Capture the cell that displays the provided text and extract its [x, y] central coordinate. 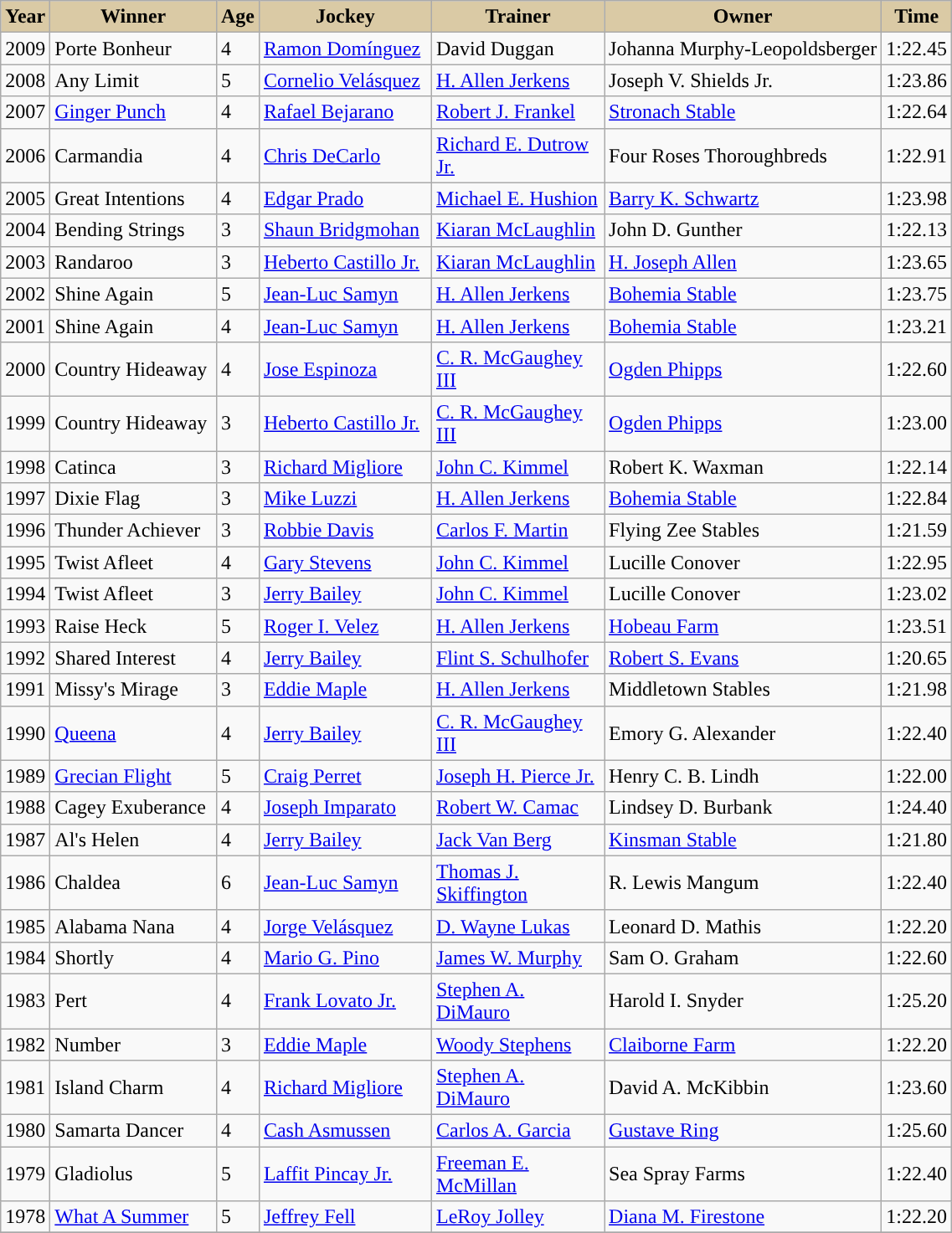
Robert J. Frankel [517, 112]
1:23.02 [917, 594]
2008 [25, 80]
Woody Stephens [517, 1044]
1:21.98 [917, 690]
1991 [25, 690]
Time [917, 17]
Jorge Velásquez [345, 926]
Porte Bonheur [134, 49]
Ramon Domínguez [345, 49]
Missy's Mirage [134, 690]
1995 [25, 563]
1:22.13 [917, 230]
Jack Van Berg [517, 840]
Robert S. Evans [744, 658]
Joseph Imparato [345, 808]
David A. McKibbin [744, 1088]
Emory G. Alexander [744, 733]
John D. Gunther [744, 230]
Henry C. B. Lindh [744, 776]
1989 [25, 776]
1984 [25, 958]
Year [25, 17]
Cash Asmussen [345, 1131]
Robert K. Waxman [744, 466]
Gladiolus [134, 1174]
1:21.59 [917, 531]
R. Lewis Mangum [744, 882]
Jeffrey Fell [345, 1217]
1:24.40 [917, 808]
Roger I. Velez [345, 626]
1999 [25, 424]
Great Intentions [134, 198]
1978 [25, 1217]
2001 [25, 326]
Shaun Bridgmohan [345, 230]
Pert [134, 1001]
Diana M. Firestone [744, 1217]
1:23.75 [917, 294]
Kinsman Stable [744, 840]
Queena [134, 733]
Joseph V. Shields Jr. [744, 80]
Barry K. Schwartz [744, 198]
Robbie Davis [345, 531]
1:23.98 [917, 198]
2007 [25, 112]
Michael E. Hushion [517, 198]
1:23.21 [917, 326]
1996 [25, 531]
Middletown Stables [744, 690]
Four Roses Thoroughbreds [744, 156]
Dixie Flag [134, 499]
1992 [25, 658]
Al's Helen [134, 840]
1:23.51 [917, 626]
What A Summer [134, 1217]
1:23.60 [917, 1088]
6 [238, 882]
Gustave Ring [744, 1131]
Craig Perret [345, 776]
1:22.64 [917, 112]
Sea Spray Farms [744, 1174]
Shortly [134, 958]
Cornelio Velásquez [345, 80]
Carlos A. Garcia [517, 1131]
David Duggan [517, 49]
Jose Espinoza [345, 368]
Laffit Pincay Jr. [345, 1174]
Johanna Murphy-Leopoldsberger [744, 49]
Samarta Dancer [134, 1131]
Randaroo [134, 262]
1:22.91 [917, 156]
LeRoy Jolley [517, 1217]
1:20.65 [917, 658]
Richard E. Dutrow Jr. [517, 156]
Chris DeCarlo [345, 156]
1983 [25, 1001]
Carmandia [134, 156]
Any Limit [134, 80]
Shared Interest [134, 658]
2003 [25, 262]
Alabama Nana [134, 926]
2004 [25, 230]
1:22.45 [917, 49]
Ginger Punch [134, 112]
D. Wayne Lukas [517, 926]
Claiborne Farm [744, 1044]
H. Joseph Allen [744, 262]
Trainer [517, 17]
Freeman E. McMillan [517, 1174]
1981 [25, 1088]
Flying Zee Stables [744, 531]
1:22.14 [917, 466]
Grecian Flight [134, 776]
1985 [25, 926]
Flint S. Schulhofer [517, 658]
1:25.60 [917, 1131]
2009 [25, 49]
Stronach Stable [744, 112]
1993 [25, 626]
Edgar Prado [345, 198]
1:23.86 [917, 80]
2006 [25, 156]
Leonard D. Mathis [744, 926]
James W. Murphy [517, 958]
Number [134, 1044]
Robert W. Camac [517, 808]
Hobeau Farm [744, 626]
1994 [25, 594]
Winner [134, 17]
Lindsey D. Burbank [744, 808]
Mike Luzzi [345, 499]
2002 [25, 294]
Chaldea [134, 882]
Jockey [345, 17]
1979 [25, 1174]
Raise Heck [134, 626]
1997 [25, 499]
Sam O. Graham [744, 958]
Age [238, 17]
1:21.80 [917, 840]
Owner [744, 17]
Catinca [134, 466]
1990 [25, 733]
Carlos F. Martin [517, 531]
2000 [25, 368]
2005 [25, 198]
1980 [25, 1131]
1987 [25, 840]
1998 [25, 466]
1:23.65 [917, 262]
1:23.00 [917, 424]
Gary Stevens [345, 563]
Thunder Achiever [134, 531]
1:22.84 [917, 499]
1:25.20 [917, 1001]
1986 [25, 882]
Rafael Bejarano [345, 112]
Cagey Exuberance [134, 808]
Frank Lovato Jr. [345, 1001]
Bending Strings [134, 230]
Joseph H. Pierce Jr. [517, 776]
1:22.00 [917, 776]
Harold I. Snyder [744, 1001]
Island Charm [134, 1088]
1:22.95 [917, 563]
1988 [25, 808]
1982 [25, 1044]
Mario G. Pino [345, 958]
Thomas J. Skiffington [517, 882]
